Identify which cell holds the provided text, then report its [X, Y] central coordinate. 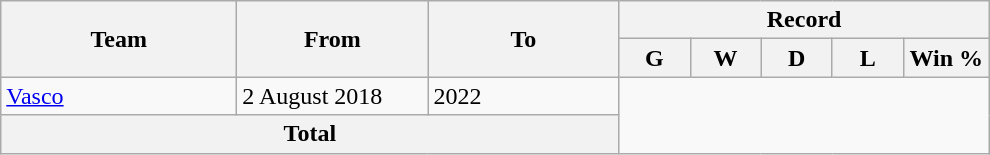
D [796, 58]
2022 [524, 96]
Team [119, 39]
W [726, 58]
Total [310, 134]
From [332, 39]
G [654, 58]
To [524, 39]
2 August 2018 [332, 96]
L [868, 58]
Win % [946, 58]
Vasco [119, 96]
Record [804, 20]
